Detect which cell encompasses the target text, then output its (x, y) center coordinate. 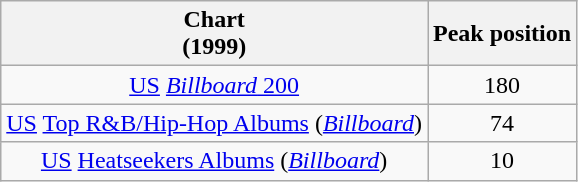
US Billboard 200 (214, 85)
US Top R&B/Hip-Hop Albums (Billboard) (214, 123)
US Heatseekers Albums (Billboard) (214, 161)
Peak position (502, 34)
Chart(1999) (214, 34)
180 (502, 85)
10 (502, 161)
74 (502, 123)
